Capture the cell that displays the provided text and extract its [X, Y] central coordinate. 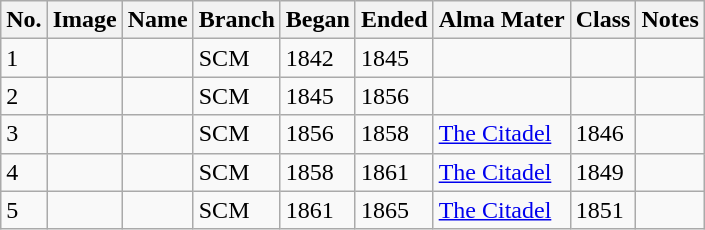
Alma Mater [502, 20]
Branch [236, 20]
1 [24, 58]
1849 [603, 172]
Began [318, 20]
2 [24, 96]
1865 [394, 210]
Name [158, 20]
5 [24, 210]
Class [603, 20]
Ended [394, 20]
No. [24, 20]
Image [84, 20]
1842 [318, 58]
3 [24, 134]
Notes [670, 20]
1846 [603, 134]
1851 [603, 210]
4 [24, 172]
